Search for the cell housing the specified text and yield its (x, y) center coordinate. 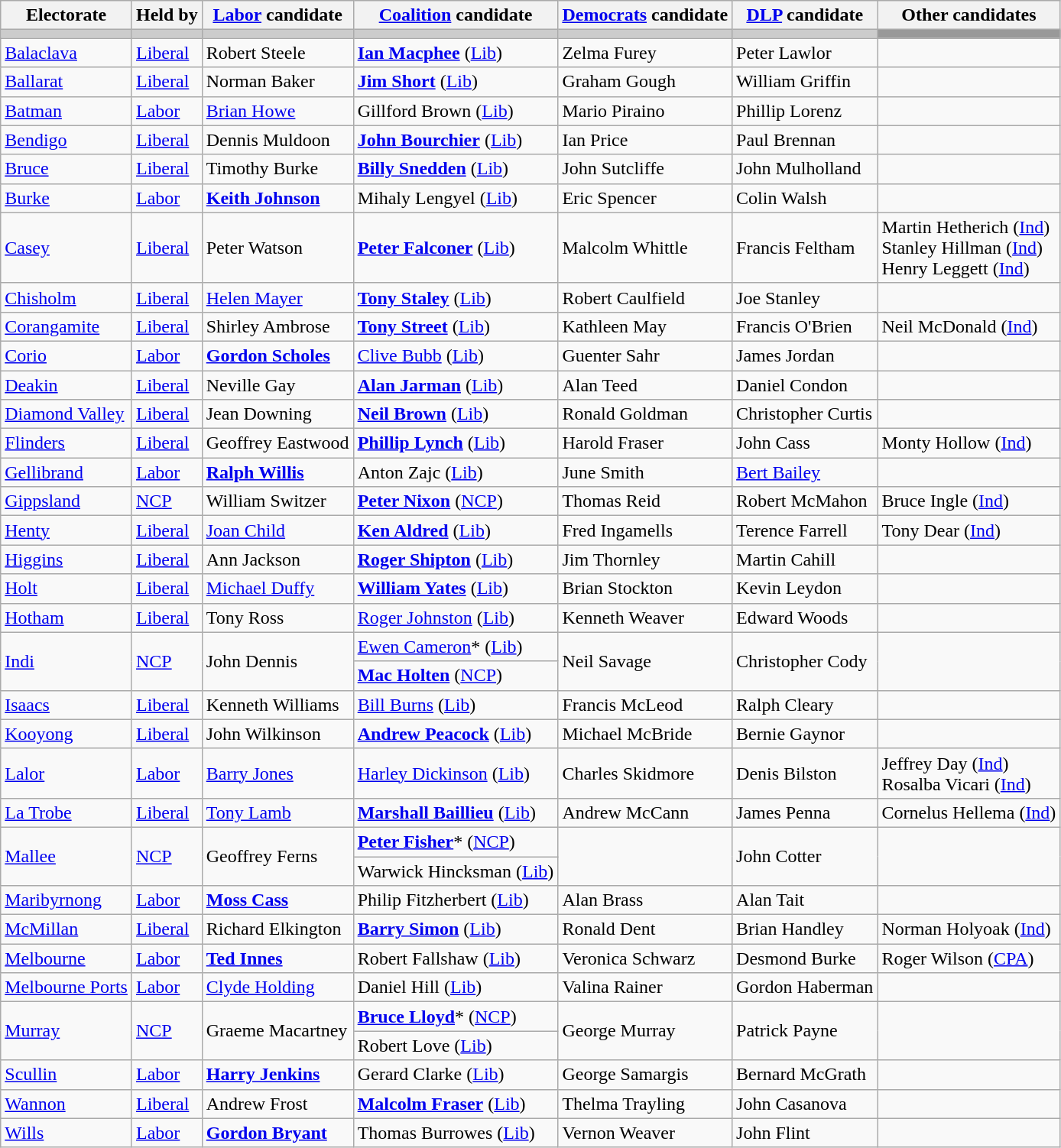
Brian Stockton (645, 589)
Robert Steele (277, 53)
Helen Mayer (277, 297)
Lalor (67, 773)
James Penna (805, 812)
Zelma Furey (645, 53)
Martin Cahill (805, 559)
Michael Duffy (277, 589)
Joan Child (277, 530)
Ted Innes (277, 958)
Ronald Goldman (645, 414)
Jeffrey Day (Ind)Rosalba Vicari (Ind) (969, 773)
Gordon Bryant (277, 1133)
Mac Holten (NCP) (456, 676)
Mario Piraino (645, 111)
Higgins (67, 559)
Robert Caulfield (645, 297)
Isaacs (67, 705)
DLP candidate (805, 15)
Brian Howe (277, 111)
Coalition candidate (456, 15)
John Dennis (277, 661)
Clive Bubb (Lib) (456, 355)
Anton Zajc (Lib) (456, 472)
John Cass (805, 443)
Tony Lamb (277, 812)
George Samargis (645, 1075)
Ann Jackson (277, 559)
Andrew Peacock (Lib) (456, 734)
Colin Walsh (805, 198)
Andrew Frost (277, 1104)
Norman Holyoak (Ind) (969, 929)
Graeme Macartney (277, 1031)
Neil Brown (Lib) (456, 414)
John Mulholland (805, 169)
Mallee (67, 856)
Tony Street (Lib) (456, 326)
Ralph Willis (277, 472)
Peter Fisher* (NCP) (456, 842)
Thelma Trayling (645, 1104)
Kevin Leydon (805, 589)
Melbourne Ports (67, 987)
Kenneth Williams (277, 705)
Denis Bilston (805, 773)
Valina Rainer (645, 987)
Ronald Dent (645, 929)
John Sutcliffe (645, 169)
Henty (67, 530)
Bendigo (67, 140)
Kooyong (67, 734)
John Casanova (805, 1104)
Peter Watson (277, 248)
Other candidates (969, 15)
Wills (67, 1133)
Gordon Scholes (277, 355)
Jim Short (Lib) (456, 82)
Harley Dickinson (Lib) (456, 773)
Maribyrnong (67, 900)
Geoffrey Ferns (277, 856)
Geoffrey Eastwood (277, 443)
Peter Lawlor (805, 53)
McMillan (67, 929)
Daniel Hill (Lib) (456, 987)
Andrew McCann (645, 812)
Keith Johnson (277, 198)
Ewen Cameron* (Lib) (456, 647)
Warwick Hincksman (Lib) (456, 871)
Shirley Ambrose (277, 326)
Peter Nixon (NCP) (456, 501)
Tony Staley (Lib) (456, 297)
Batman (67, 111)
Norman Baker (277, 82)
Terence Farrell (805, 530)
Bernie Gaynor (805, 734)
Veronica Schwarz (645, 958)
Robert Love (Lib) (456, 1046)
Hotham (67, 618)
Flinders (67, 443)
John Flint (805, 1133)
Joe Stanley (805, 297)
Jim Thornley (645, 559)
Graham Gough (645, 82)
Gordon Haberman (805, 987)
Harry Jenkins (277, 1075)
Electorate (67, 15)
Thomas Reid (645, 501)
Gerard Clarke (Lib) (456, 1075)
Francis Feltham (805, 248)
Ballarat (67, 82)
Desmond Burke (805, 958)
Neil McDonald (Ind) (969, 326)
James Jordan (805, 355)
Corangamite (67, 326)
Francis McLeod (645, 705)
Billy Snedden (Lib) (456, 169)
Moss Cass (277, 900)
Barry Jones (277, 773)
Tony Ross (277, 618)
Monty Hollow (Ind) (969, 443)
Phillip Lynch (Lib) (456, 443)
Christopher Curtis (805, 414)
Malcolm Whittle (645, 248)
Ian Macphee (Lib) (456, 53)
William Switzer (277, 501)
Alan Jarman (Lib) (456, 384)
George Murray (645, 1031)
Casey (67, 248)
Deakin (67, 384)
Ralph Cleary (805, 705)
Scullin (67, 1075)
Alan Brass (645, 900)
Bruce (67, 169)
John Wilkinson (277, 734)
Roger Shipton (Lib) (456, 559)
John Cotter (805, 856)
Barry Simon (Lib) (456, 929)
Francis O'Brien (805, 326)
Alan Teed (645, 384)
Charles Skidmore (645, 773)
John Bourchier (Lib) (456, 140)
Burke (67, 198)
Jean Downing (277, 414)
Clyde Holding (277, 987)
June Smith (645, 472)
Indi (67, 661)
William Yates (Lib) (456, 589)
Held by (167, 15)
Murray (67, 1031)
Robert McMahon (805, 501)
Phillip Lorenz (805, 111)
Patrick Payne (805, 1031)
Roger Johnston (Lib) (456, 618)
Bruce Lloyd* (NCP) (456, 1017)
Christopher Cody (805, 661)
Edward Woods (805, 618)
Corio (67, 355)
Thomas Burrowes (Lib) (456, 1133)
William Griffin (805, 82)
Neville Gay (277, 384)
Eric Spencer (645, 198)
La Trobe (67, 812)
Bruce Ingle (Ind) (969, 501)
Holt (67, 589)
Timothy Burke (277, 169)
Roger Wilson (CPA) (969, 958)
Paul Brennan (805, 140)
Gellibrand (67, 472)
Fred Ingamells (645, 530)
Daniel Condon (805, 384)
Harold Fraser (645, 443)
Democrats candidate (645, 15)
Guenter Sahr (645, 355)
Neil Savage (645, 661)
Chisholm (67, 297)
Labor candidate (277, 15)
Bert Bailey (805, 472)
Peter Falconer (Lib) (456, 248)
Kathleen May (645, 326)
Mihaly Lengyel (Lib) (456, 198)
Alan Tait (805, 900)
Kenneth Weaver (645, 618)
Vernon Weaver (645, 1133)
Ken Aldred (Lib) (456, 530)
Melbourne (67, 958)
Ian Price (645, 140)
Gillford Brown (Lib) (456, 111)
Bill Burns (Lib) (456, 705)
Bernard McGrath (805, 1075)
Diamond Valley (67, 414)
Michael McBride (645, 734)
Robert Fallshaw (Lib) (456, 958)
Brian Handley (805, 929)
Dennis Muldoon (277, 140)
Marshall Baillieu (Lib) (456, 812)
Malcolm Fraser (Lib) (456, 1104)
Martin Hetherich (Ind)Stanley Hillman (Ind)Henry Leggett (Ind) (969, 248)
Richard Elkington (277, 929)
Tony Dear (Ind) (969, 530)
Cornelus Hellema (Ind) (969, 812)
Philip Fitzherbert (Lib) (456, 900)
Wannon (67, 1104)
Balaclava (67, 53)
Gippsland (67, 501)
